Find where the given text appears and provide that cell's center as [x, y] coordinate. 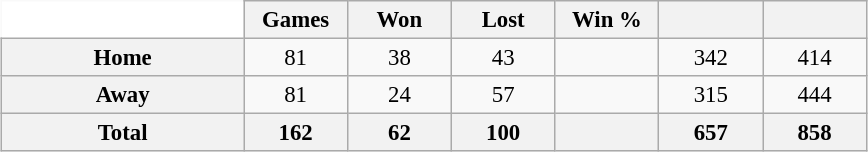
657 [711, 133]
24 [399, 95]
162 [296, 133]
315 [711, 95]
Win % [607, 20]
414 [815, 57]
43 [503, 57]
342 [711, 57]
Home [123, 57]
Total [123, 133]
Games [296, 20]
62 [399, 133]
57 [503, 95]
38 [399, 57]
Away [123, 95]
858 [815, 133]
100 [503, 133]
Won [399, 20]
Lost [503, 20]
444 [815, 95]
